Locate the cell with the specified text and output its [X, Y] center coordinate. 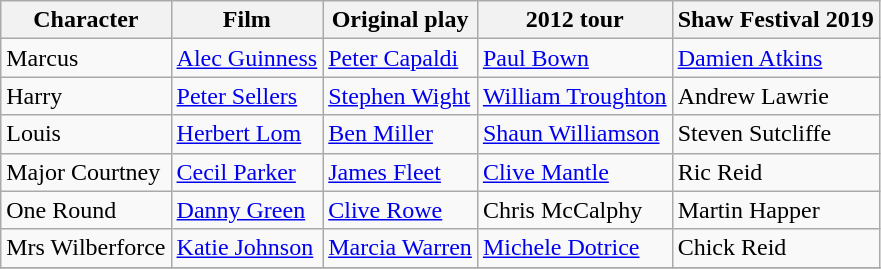
Ben Miller [400, 134]
Peter Capaldi [400, 58]
Film [247, 20]
Herbert Lom [247, 134]
Shaw Festival 2019 [776, 20]
Clive Mantle [574, 172]
One Round [86, 210]
Character [86, 20]
Chris McCalphy [574, 210]
Damien Atkins [776, 58]
Original play [400, 20]
Peter Sellers [247, 96]
Shaun Williamson [574, 134]
Harry [86, 96]
2012 tour [574, 20]
James Fleet [400, 172]
Marcia Warren [400, 248]
Paul Bown [574, 58]
Steven Sutcliffe [776, 134]
William Troughton [574, 96]
Mrs Wilberforce [86, 248]
Andrew Lawrie [776, 96]
Stephen Wight [400, 96]
Katie Johnson [247, 248]
Danny Green [247, 210]
Michele Dotrice [574, 248]
Clive Rowe [400, 210]
Cecil Parker [247, 172]
Marcus [86, 58]
Martin Happer [776, 210]
Alec Guinness [247, 58]
Major Courtney [86, 172]
Chick Reid [776, 248]
Louis [86, 134]
Ric Reid [776, 172]
